From the cell containing the given text, extract its center point as (x, y) coordinate. 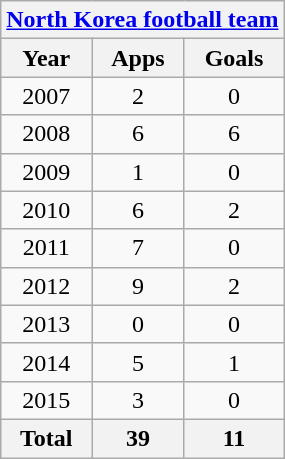
2010 (46, 210)
2015 (46, 400)
39 (138, 438)
Apps (138, 58)
North Korea football team (142, 20)
2009 (46, 172)
2008 (46, 134)
Goals (234, 58)
5 (138, 362)
2013 (46, 324)
2014 (46, 362)
9 (138, 286)
2011 (46, 248)
7 (138, 248)
2012 (46, 286)
2007 (46, 96)
11 (234, 438)
3 (138, 400)
Year (46, 58)
Total (46, 438)
